Return [X, Y] of the center of cell containing provided text 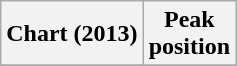
Peakposition [189, 34]
Chart (2013) [72, 34]
